Detect which cell encompasses the target text, then output its (x, y) center coordinate. 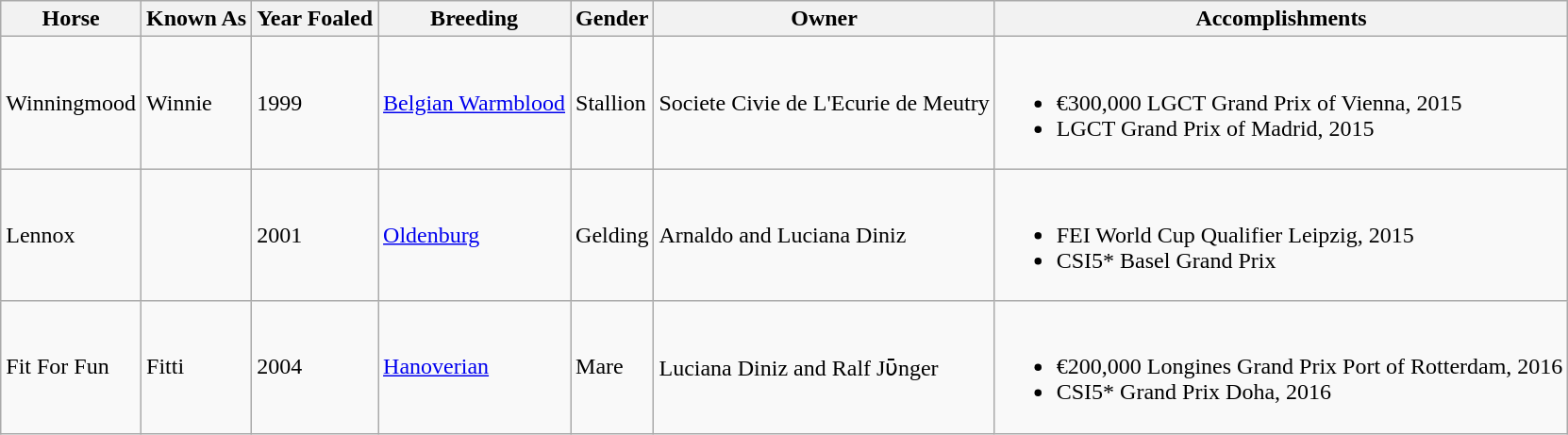
Lennox (72, 235)
Fit For Fun (72, 367)
Stallion (612, 103)
Luciana Diniz and Ralf Jῡnger (825, 367)
Accomplishments (1281, 19)
Winningmood (72, 103)
Winnie (196, 103)
Societe Civie de L'Ecurie de Meutry (825, 103)
Hanoverian (475, 367)
Mare (612, 367)
Gender (612, 19)
1999 (315, 103)
Known As (196, 19)
Gelding (612, 235)
Horse (72, 19)
FEI World Cup Qualifier Leipzig, 2015CSI5* Basel Grand Prix (1281, 235)
Breeding (475, 19)
Oldenburg (475, 235)
Belgian Warmblood (475, 103)
2004 (315, 367)
Arnaldo and Luciana Diniz (825, 235)
Fitti (196, 367)
€300,000 LGCT Grand Prix of Vienna, 2015LGCT Grand Prix of Madrid, 2015 (1281, 103)
€200,000 Longines Grand Prix Port of Rotterdam, 2016CSI5* Grand Prix Doha, 2016 (1281, 367)
2001 (315, 235)
Year Foaled (315, 19)
Owner (825, 19)
